Locate the cell with the specified text and output its [X, Y] center coordinate. 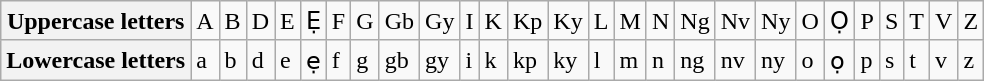
o [810, 60]
Uppercase letters [96, 21]
L [601, 21]
s [891, 60]
d [260, 60]
N [660, 21]
t [917, 60]
A [205, 21]
f [338, 60]
e [287, 60]
E [287, 21]
Ny [776, 21]
ny [776, 60]
G [365, 21]
nv [735, 60]
D [260, 21]
ky [568, 60]
Ng [695, 21]
Ky [568, 21]
gb [399, 60]
b [232, 60]
ọ [840, 60]
O [810, 21]
Gy [440, 21]
Lowercase letters [96, 60]
K [493, 21]
Ọ [840, 21]
kp [527, 60]
I [470, 21]
Ẹ [313, 21]
m [630, 60]
a [205, 60]
g [365, 60]
S [891, 21]
p [867, 60]
ẹ [313, 60]
i [470, 60]
P [867, 21]
M [630, 21]
F [338, 21]
Kp [527, 21]
Gb [399, 21]
v [944, 60]
k [493, 60]
Z [971, 21]
l [601, 60]
n [660, 60]
B [232, 21]
ng [695, 60]
gy [440, 60]
V [944, 21]
Nv [735, 21]
z [971, 60]
T [917, 21]
